Output the [x, y] coordinate of the center of the cell containing the given text.  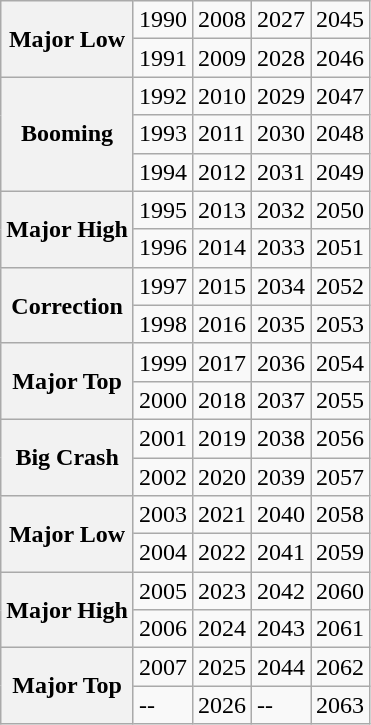
2051 [340, 248]
2014 [222, 248]
2053 [340, 324]
2007 [162, 667]
2024 [222, 629]
2013 [222, 210]
2019 [222, 438]
2010 [222, 96]
2021 [222, 515]
2020 [222, 477]
2038 [280, 438]
1994 [162, 172]
1999 [162, 362]
Big Crash [68, 457]
2009 [222, 58]
2039 [280, 477]
1995 [162, 210]
2005 [162, 591]
2035 [280, 324]
2061 [340, 629]
2045 [340, 20]
2034 [280, 286]
2041 [280, 553]
2042 [280, 591]
2032 [280, 210]
2031 [280, 172]
2017 [222, 362]
2050 [340, 210]
2033 [280, 248]
1998 [162, 324]
2008 [222, 20]
1993 [162, 134]
1990 [162, 20]
2043 [280, 629]
2000 [162, 400]
2052 [340, 286]
2047 [340, 96]
2056 [340, 438]
2023 [222, 591]
2025 [222, 667]
2006 [162, 629]
Booming [68, 134]
2022 [222, 553]
2060 [340, 591]
2062 [340, 667]
2048 [340, 134]
1991 [162, 58]
2028 [280, 58]
2002 [162, 477]
2026 [222, 705]
2004 [162, 553]
2036 [280, 362]
2044 [280, 667]
2049 [340, 172]
2059 [340, 553]
2046 [340, 58]
2003 [162, 515]
2030 [280, 134]
2057 [340, 477]
2001 [162, 438]
1997 [162, 286]
2055 [340, 400]
Correction [68, 305]
2040 [280, 515]
2015 [222, 286]
2018 [222, 400]
2016 [222, 324]
2058 [340, 515]
2054 [340, 362]
1992 [162, 96]
2029 [280, 96]
2011 [222, 134]
2027 [280, 20]
2037 [280, 400]
1996 [162, 248]
2012 [222, 172]
2063 [340, 705]
